Pinpoint the cell where the given text exists, returning its (X, Y) midpoint coordinate. 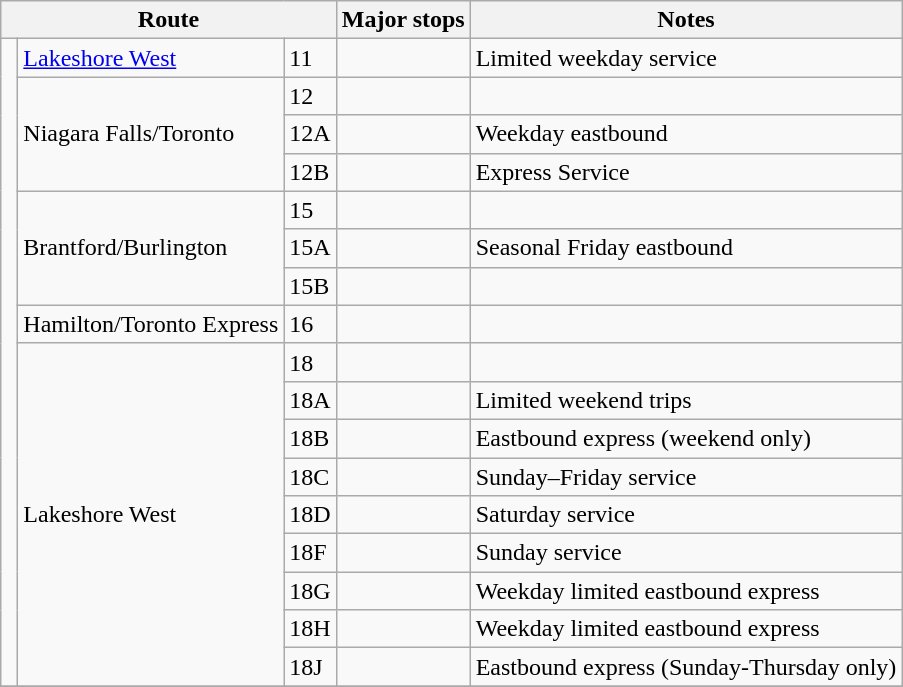
18A (310, 400)
Sunday–Friday service (686, 477)
18C (310, 477)
Major stops (403, 20)
Notes (686, 20)
Limited weekday service (686, 58)
12A (310, 134)
15A (310, 248)
18G (310, 591)
11 (310, 58)
Eastbound express (Sunday-Thursday only) (686, 667)
Saturday service (686, 515)
Hamilton/Toronto Express (151, 324)
Niagara Falls/Toronto (151, 134)
18J (310, 667)
18 (310, 362)
15 (310, 210)
Brantford/Burlington (151, 248)
18F (310, 553)
12 (310, 96)
Limited weekend trips (686, 400)
18H (310, 629)
Express Service (686, 172)
Eastbound express (weekend only) (686, 438)
Weekday eastbound (686, 134)
Sunday service (686, 553)
Route (168, 20)
16 (310, 324)
12B (310, 172)
Seasonal Friday eastbound (686, 248)
18B (310, 438)
18D (310, 515)
15B (310, 286)
